Output the [x, y] coordinate of the center of the cell containing the given text.  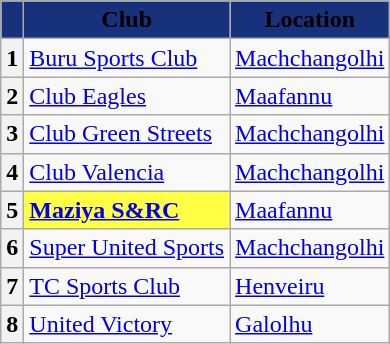
Club Valencia [127, 172]
6 [12, 248]
1 [12, 58]
TC Sports Club [127, 286]
Club [127, 20]
3 [12, 134]
United Victory [127, 324]
Maziya S&RC [127, 210]
Club Eagles [127, 96]
Henveiru [310, 286]
Buru Sports Club [127, 58]
Galolhu [310, 324]
8 [12, 324]
4 [12, 172]
5 [12, 210]
Super United Sports [127, 248]
7 [12, 286]
Location [310, 20]
Club Green Streets [127, 134]
2 [12, 96]
